Provide the [x, y] coordinate of the cell's center where the given text is located.  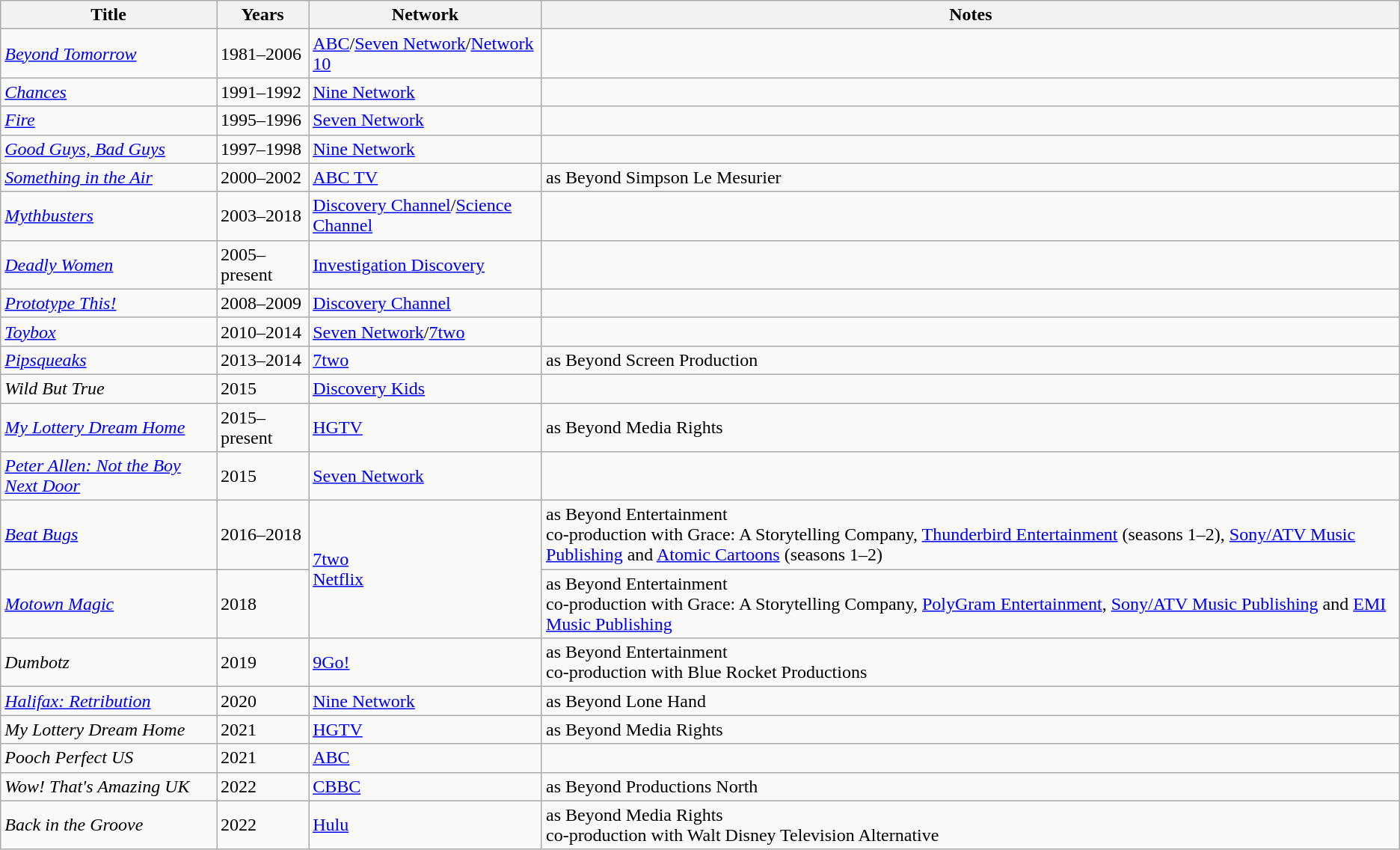
Wow! That's Amazing UK [109, 786]
Network [426, 15]
Motown Magic [109, 604]
Beyond Tomorrow [109, 54]
2020 [263, 701]
2005–present [263, 265]
Dumbotz [109, 663]
7two [426, 360]
Discovery Kids [426, 388]
Hulu [426, 825]
as Beyond Lone Hand [971, 701]
ABC/Seven Network/Network 10 [426, 54]
Years [263, 15]
Back in the Groove [109, 825]
Pipsqueaks [109, 360]
Good Guys, Bad Guys [109, 149]
1997–1998 [263, 149]
as Beyond Productions North [971, 786]
Beat Bugs [109, 535]
as Beyond Entertainmentco-production with Blue Rocket Productions [971, 663]
Investigation Discovery [426, 265]
as Beyond Simpson Le Mesurier [971, 177]
Seven Network/7two [426, 331]
9Go! [426, 663]
CBBC [426, 786]
Pooch Perfect US [109, 758]
Title [109, 15]
as Beyond Entertainmentco-production with Grace: A Storytelling Company, PolyGram Entertainment, Sony/ATV Music Publishing and EMI Music Publishing [971, 604]
Peter Allen: Not the Boy Next Door [109, 476]
2008–2009 [263, 303]
2019 [263, 663]
Prototype This! [109, 303]
2010–2014 [263, 331]
2016–2018 [263, 535]
1981–2006 [263, 54]
Wild But True [109, 388]
2013–2014 [263, 360]
Halifax: Retribution [109, 701]
as Beyond Media Rightsco-production with Walt Disney Television Alternative [971, 825]
7twoNetflix [426, 569]
ABC TV [426, 177]
Mythbusters [109, 215]
Deadly Women [109, 265]
Discovery Channel/Science Channel [426, 215]
Toybox [109, 331]
2015–present [263, 426]
2018 [263, 604]
Discovery Channel [426, 303]
Fire [109, 120]
2000–2002 [263, 177]
Notes [971, 15]
as Beyond Screen Production [971, 360]
1991–1992 [263, 92]
ABC [426, 758]
Something in the Air [109, 177]
1995–1996 [263, 120]
Chances [109, 92]
2003–2018 [263, 215]
